For the text-containing cell, return its midpoint in (x, y) coordinate format. 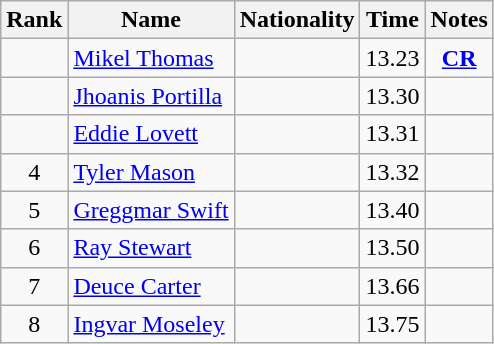
Ingvar Moseley (151, 324)
Jhoanis Portilla (151, 96)
13.31 (392, 134)
Mikel Thomas (151, 58)
7 (34, 286)
CR (459, 58)
13.23 (392, 58)
13.40 (392, 210)
Name (151, 20)
Eddie Lovett (151, 134)
8 (34, 324)
4 (34, 172)
Nationality (297, 20)
Greggmar Swift (151, 210)
Deuce Carter (151, 286)
Rank (34, 20)
Tyler Mason (151, 172)
Ray Stewart (151, 248)
13.50 (392, 248)
6 (34, 248)
Notes (459, 20)
5 (34, 210)
13.66 (392, 286)
13.75 (392, 324)
Time (392, 20)
13.30 (392, 96)
13.32 (392, 172)
